For the text-containing cell, return its midpoint in [x, y] coordinate format. 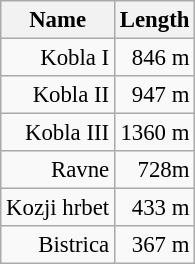
728m [154, 170]
Bistrica [58, 245]
Ravne [58, 170]
Kobla II [58, 95]
846 m [154, 58]
947 m [154, 95]
Kobla III [58, 133]
Length [154, 20]
Kozji hrbet [58, 208]
Name [58, 20]
433 m [154, 208]
367 m [154, 245]
Kobla I [58, 58]
1360 m [154, 133]
